Extract the [x, y] coordinate from the center of the cell holding the provided text.  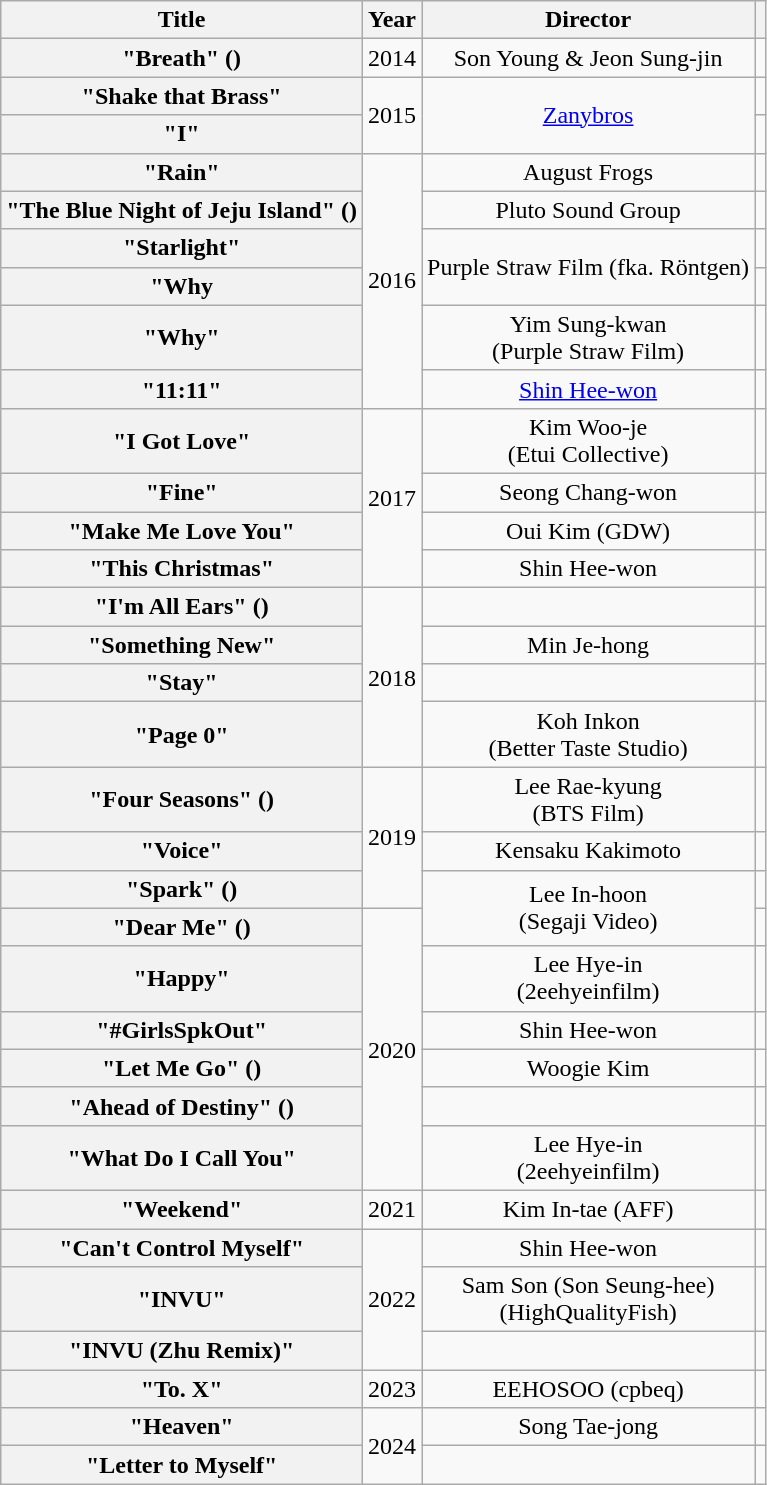
"I" [182, 134]
"Can't Control Myself" [182, 1247]
"Voice" [182, 851]
2024 [392, 1446]
"I Got Love" [182, 440]
"Dear Me" () [182, 927]
2019 [392, 838]
"Shake that Brass" [182, 96]
2017 [392, 498]
2016 [392, 280]
Yim Sung-kwan(Purple Straw Film) [588, 338]
"Starlight" [182, 248]
Pluto Sound Group [588, 210]
2022 [392, 1298]
"Heaven" [182, 1427]
Zanybros [588, 115]
"This Christmas" [182, 569]
Son Young & Jeon Sung-jin [588, 58]
2021 [392, 1209]
2015 [392, 115]
"Letter to Myself" [182, 1465]
Kim In-tae (AFF) [588, 1209]
Seong Chang-won [588, 492]
2018 [392, 678]
"Let Me Go" () [182, 1068]
Director [588, 20]
Kensaku Kakimoto [588, 851]
"Fine" [182, 492]
"Breath" () [182, 58]
EEHOSOO (cpbeq) [588, 1389]
Lee In-hoon(Segaji Video) [588, 908]
"11:11" [182, 389]
"Happy" [182, 978]
Kim Woo-je(Etui Collective) [588, 440]
"Spark" () [182, 889]
"Weekend" [182, 1209]
"Ahead of Destiny" () [182, 1106]
2014 [392, 58]
"INVU" [182, 1300]
2020 [392, 1049]
"The Blue Night of Jeju Island" () [182, 210]
August Frogs [588, 172]
"Page 0" [182, 734]
Woogie Kim [588, 1068]
"What Do I Call You" [182, 1158]
"Four Seasons" () [182, 800]
"#GirlsSpkOut" [182, 1030]
"Why [182, 286]
Lee Rae-kyung(BTS Film) [588, 800]
Min Je-hong [588, 645]
Koh Inkon(Better Taste Studio) [588, 734]
2023 [392, 1389]
"INVU (Zhu Remix)" [182, 1351]
Title [182, 20]
"Why" [182, 338]
"Make Me Love You" [182, 531]
"Something New" [182, 645]
Oui Kim (GDW) [588, 531]
"Stay" [182, 683]
Year [392, 20]
Sam Son (Son Seung-hee)(HighQualityFish) [588, 1300]
Song Tae-jong [588, 1427]
"I'm All Ears" () [182, 607]
"Rain" [182, 172]
"To. X" [182, 1389]
Purple Straw Film (fka. Röntgen) [588, 267]
